Output the [X, Y] coordinate of the center of the cell containing the given text.  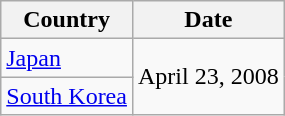
South Korea [67, 96]
Country [67, 20]
Japan [67, 58]
Date [208, 20]
April 23, 2008 [208, 77]
